Search for the cell housing the specified text and yield its [X, Y] center coordinate. 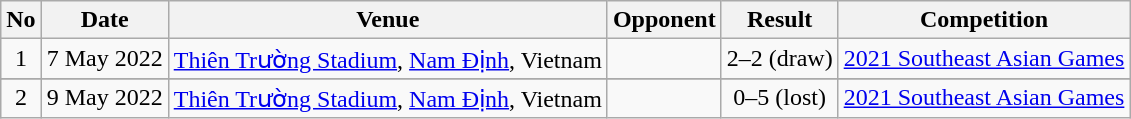
0–5 (lost) [780, 98]
2 [21, 98]
Date [104, 20]
2–2 (draw) [780, 59]
Result [780, 20]
No [21, 20]
Competition [984, 20]
Opponent [664, 20]
1 [21, 59]
7 May 2022 [104, 59]
9 May 2022 [104, 98]
Venue [388, 20]
